Capture the cell that displays the provided text and extract its (X, Y) central coordinate. 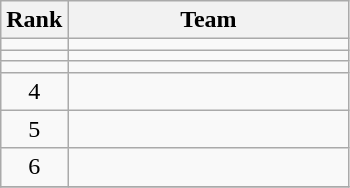
4 (34, 91)
Team (208, 20)
5 (34, 129)
6 (34, 167)
Rank (34, 20)
